Search for the cell housing the specified text and yield its (X, Y) center coordinate. 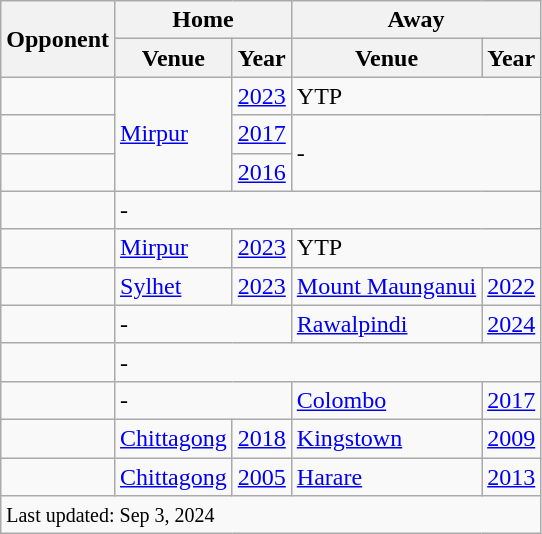
2024 (512, 324)
2018 (262, 438)
Last updated: Sep 3, 2024 (271, 515)
Mount Maunganui (386, 286)
Colombo (386, 400)
2013 (512, 477)
Rawalpindi (386, 324)
Opponent (58, 39)
2009 (512, 438)
Harare (386, 477)
Sylhet (174, 286)
2005 (262, 477)
2022 (512, 286)
Home (204, 20)
2016 (262, 172)
Away (416, 20)
Kingstown (386, 438)
